Search for the cell housing the specified text and yield its (x, y) center coordinate. 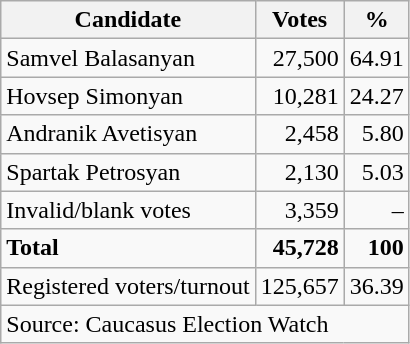
125,657 (300, 286)
5.03 (376, 172)
Samvel Balasanyan (128, 58)
64.91 (376, 58)
5.80 (376, 134)
Votes (300, 20)
Hovsep Simonyan (128, 96)
% (376, 20)
27,500 (300, 58)
36.39 (376, 286)
100 (376, 248)
Source: Caucasus Election Watch (205, 324)
Spartak Petrosyan (128, 172)
24.27 (376, 96)
2,130 (300, 172)
Total (128, 248)
Candidate (128, 20)
10,281 (300, 96)
– (376, 210)
Registered voters/turnout (128, 286)
2,458 (300, 134)
45,728 (300, 248)
Andranik Avetisyan (128, 134)
Invalid/blank votes (128, 210)
3,359 (300, 210)
